Extract the (x, y) coordinate from the center of the cell holding the provided text.  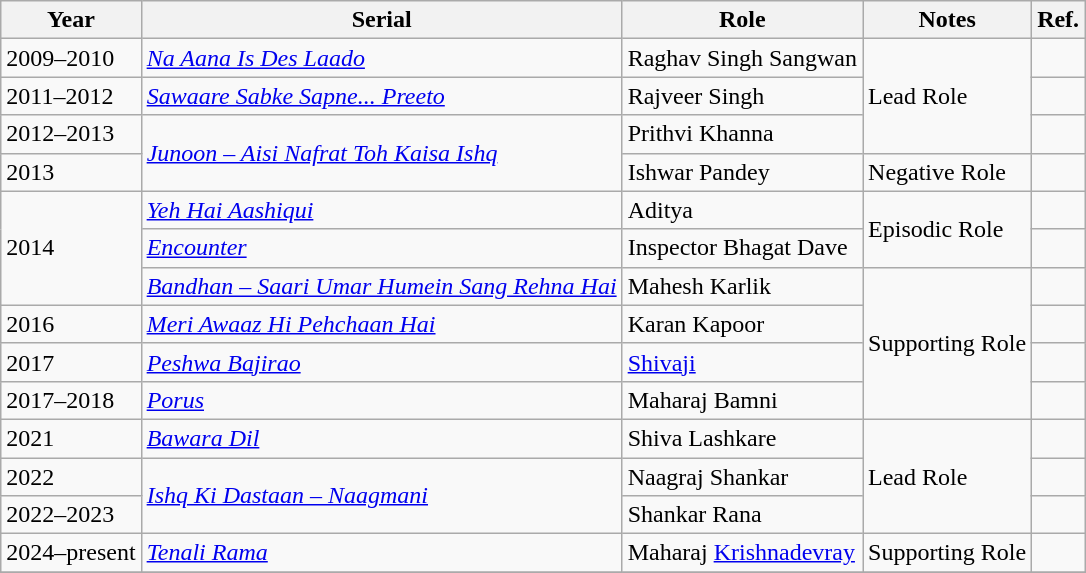
Shankar Rana (742, 515)
Ref. (1058, 20)
Shiva Lashkare (742, 438)
Bawara Dil (382, 438)
Serial (382, 20)
Rajveer Singh (742, 96)
2024–present (71, 553)
Aditya (742, 210)
Peshwa Bajirao (382, 362)
Bandhan – Saari Umar Humein Sang Rehna Hai (382, 286)
Mahesh Karlik (742, 286)
2009–2010 (71, 58)
Negative Role (948, 172)
Year (71, 20)
Porus (382, 400)
2021 (71, 438)
Raghav Singh Sangwan (742, 58)
2014 (71, 248)
2011–2012 (71, 96)
Encounter (382, 248)
Meri Awaaz Hi Pehchaan Hai (382, 324)
2012–2013 (71, 134)
Naagraj Shankar (742, 477)
Yeh Hai Aashiqui (382, 210)
Maharaj Bamni (742, 400)
Shivaji (742, 362)
Ishq Ki Dastaan – Naagmani (382, 496)
Sawaare Sabke Sapne... Preeto (382, 96)
Inspector Bhagat Dave (742, 248)
Junoon – Aisi Nafrat Toh Kaisa Ishq (382, 153)
2022–2023 (71, 515)
Notes (948, 20)
Ishwar Pandey (742, 172)
Role (742, 20)
Maharaj Krishnadevray (742, 553)
2016 (71, 324)
Karan Kapoor (742, 324)
2017–2018 (71, 400)
Na Aana Is Des Laado (382, 58)
Episodic Role (948, 229)
Tenali Rama (382, 553)
2017 (71, 362)
Prithvi Khanna (742, 134)
2022 (71, 477)
2013 (71, 172)
